Find where the given text appears and provide that cell's center as (X, Y) coordinate. 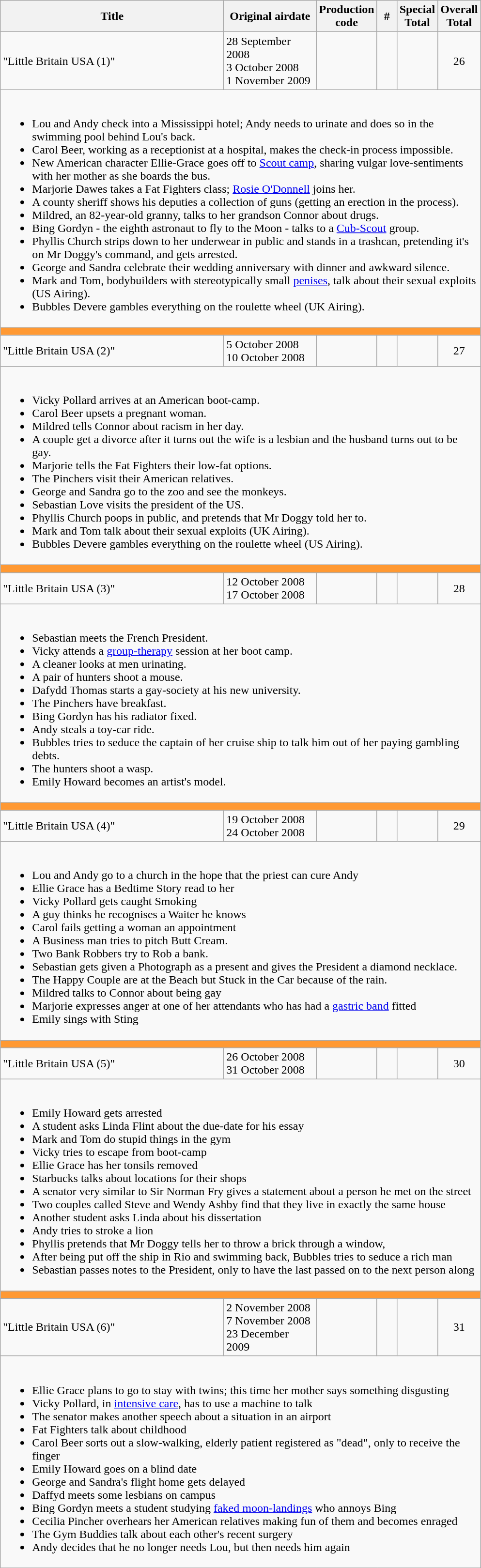
"Little Britain USA (5)" (112, 1063)
12 October 2008 17 October 2008 (270, 588)
Overall Total (459, 16)
Title (112, 16)
28 September 2008 3 October 2008 1 November 2009 (270, 61)
31 (459, 1327)
"Little Britain USA (2)" (112, 351)
Production code (347, 16)
28 (459, 588)
19 October 2008 24 October 2008 (270, 826)
29 (459, 826)
27 (459, 351)
5 October 2008 10 October 2008 (270, 351)
"Little Britain USA (3)" (112, 588)
"Little Britain USA (6)" (112, 1327)
"Little Britain USA (1)" (112, 61)
26 October 2008 31 October 2008 (270, 1063)
2 November 2008 7 November 2008 23 December 2009 (270, 1327)
# (387, 16)
Special Total (417, 16)
"Little Britain USA (4)" (112, 826)
30 (459, 1063)
26 (459, 61)
Original airdate (270, 16)
